Determine the [X, Y] coordinate at the center of the cell enclosing the given text.  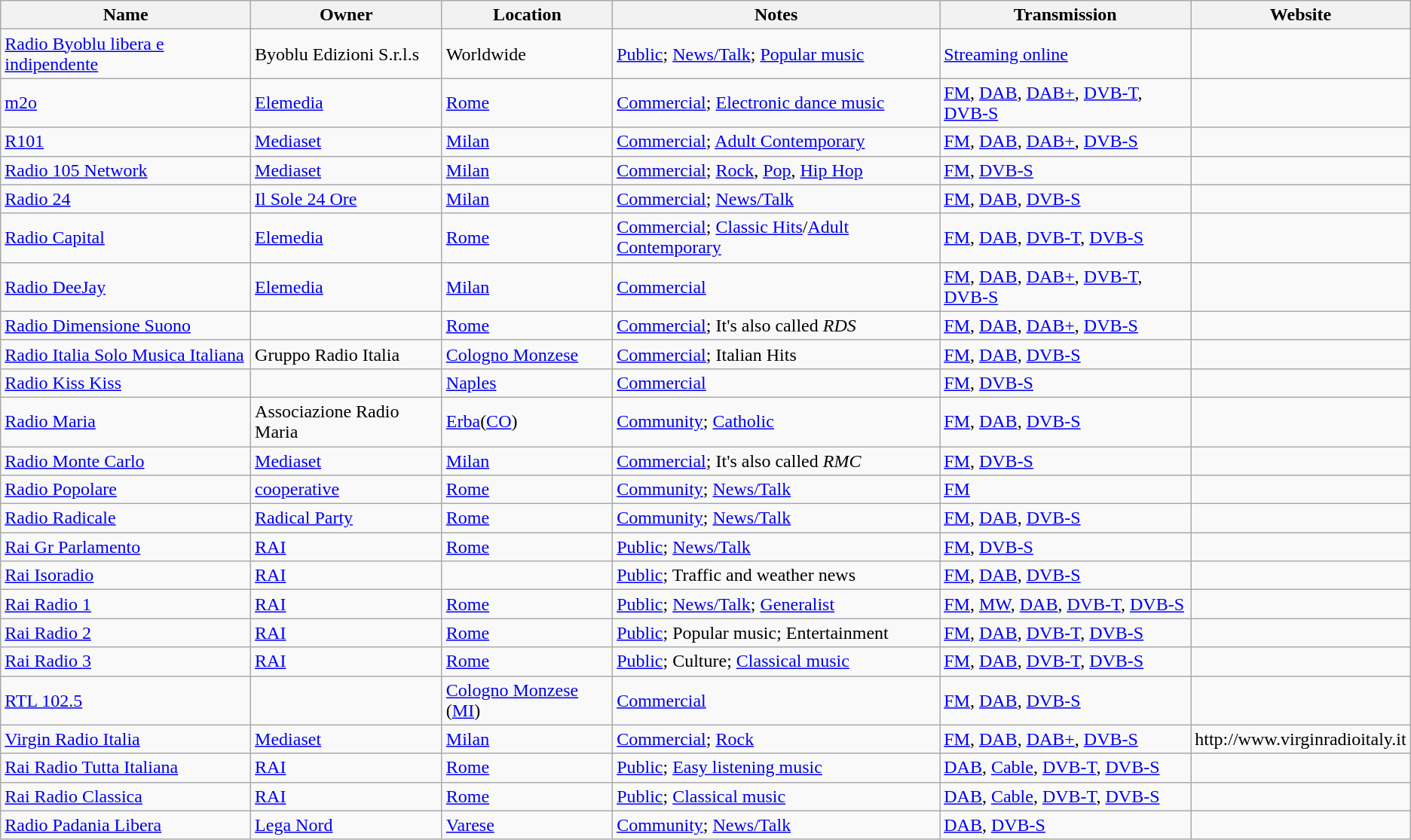
Public; News/Talk; Generalist [776, 604]
Commercial; Rock, Pop, Hip Hop [776, 170]
Radio Maria [126, 422]
FM [1066, 490]
Radio Monte Carlo [126, 460]
Transmission [1066, 15]
Rai Radio 2 [126, 633]
Rai Radio Tutta Italiana [126, 768]
Radio Popolare [126, 490]
Erba(CO) [527, 422]
Website [1301, 15]
FM, MW, DAB, DVB-T, DVB-S [1066, 604]
Worldwide [527, 54]
RTL 102.5 [126, 701]
Radio Padania Libera [126, 825]
Cologno Monzese [527, 354]
Radio Capital [126, 238]
Commercial; Adult Contemporary [776, 142]
Rai Radio 3 [126, 661]
Il Sole 24 Ore [347, 199]
Public; Classical music [776, 796]
Location [527, 15]
Radio Italia Solo Musica Italiana [126, 354]
Radio Kiss Kiss [126, 383]
Radio Radicale [126, 518]
Radio Byoblu libera e indipendente [126, 54]
Public; Easy listening music [776, 768]
Commercial; It's also called RDS [776, 325]
Public; Popular music; Entertainment [776, 633]
Name [126, 15]
Commercial; Rock [776, 739]
Commercial; Electronic dance music [776, 102]
Commercial; It's also called RMC [776, 460]
Byoblu Edizioni S.r.l.s [347, 54]
Cologno Monzese (MI) [527, 701]
Commercial; Classic Hits/Adult Contemporary [776, 238]
Community; Catholic [776, 422]
Commercial; Italian Hits [776, 354]
R101 [126, 142]
Notes [776, 15]
cooperative [347, 490]
Rai Radio 1 [126, 604]
Radio Dimensione Suono [126, 325]
Public; News/Talk [776, 547]
Rai Isoradio [126, 576]
Virgin Radio Italia [126, 739]
http://www.virginradioitaly.it [1301, 739]
Naples [527, 383]
DAB, DVB-S [1066, 825]
Radio DeeJay [126, 286]
Gruppo Radio Italia [347, 354]
m2o [126, 102]
Associazione Radio Maria [347, 422]
Rai Gr Parlamento [126, 547]
Radio 24 [126, 199]
Radio 105 Network [126, 170]
Streaming online [1066, 54]
Public; News/Talk; Popular music [776, 54]
Rai Radio Classica [126, 796]
Public; Culture; Classical music [776, 661]
Lega Nord [347, 825]
Public; Traffic and weather news [776, 576]
Radical Party [347, 518]
Owner [347, 15]
Commercial; News/Talk [776, 199]
Varese [527, 825]
